Find where the given text appears and provide that cell's center as [x, y] coordinate. 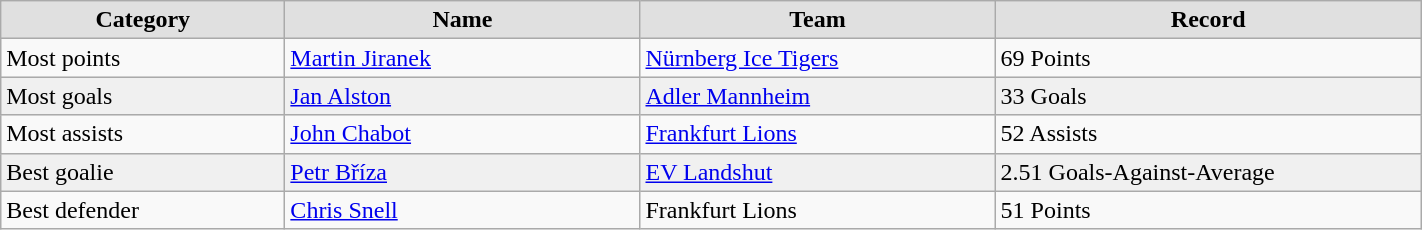
Category [143, 20]
33 Goals [1208, 96]
Best defender [143, 210]
Martin Jiranek [462, 58]
Most points [143, 58]
Most assists [143, 134]
51 Points [1208, 210]
Nürnberg Ice Tigers [818, 58]
69 Points [1208, 58]
Petr Bříza [462, 172]
John Chabot [462, 134]
Record [1208, 20]
Most goals [143, 96]
EV Landshut [818, 172]
Jan Alston [462, 96]
Adler Mannheim [818, 96]
2.51 Goals-Against-Average [1208, 172]
Chris Snell [462, 210]
Best goalie [143, 172]
Name [462, 20]
Team [818, 20]
52 Assists [1208, 134]
